Return [X, Y] of the center of cell containing provided text 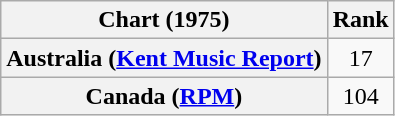
Chart (1975) [164, 20]
Rank [360, 20]
Australia (Kent Music Report) [164, 58]
Canada (RPM) [164, 96]
104 [360, 96]
17 [360, 58]
